Detect which cell encompasses the target text, then output its [x, y] center coordinate. 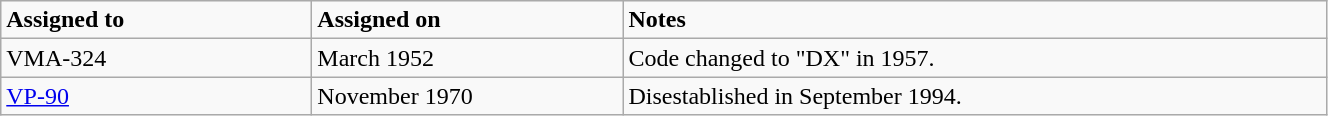
VMA-324 [156, 58]
March 1952 [468, 58]
Assigned on [468, 20]
Assigned to [156, 20]
Notes [975, 20]
Disestablished in September 1994. [975, 96]
November 1970 [468, 96]
VP-90 [156, 96]
Code changed to "DX" in 1957. [975, 58]
